Pinpoint the cell where the given text exists, returning its (X, Y) midpoint coordinate. 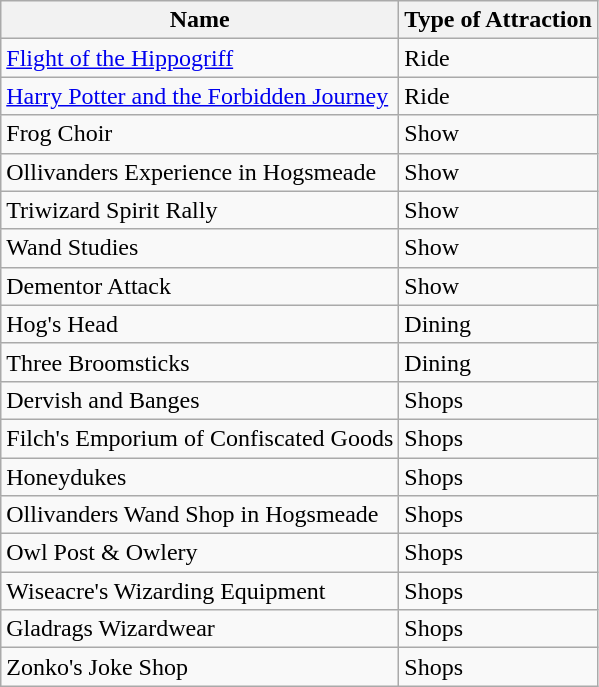
Flight of the Hippogriff (200, 58)
Filch's Emporium of Confiscated Goods (200, 438)
Ollivanders Experience in Hogsmeade (200, 172)
Wiseacre's Wizarding Equipment (200, 591)
Gladrags Wizardwear (200, 629)
Ollivanders Wand Shop in Hogsmeade (200, 515)
Wand Studies (200, 248)
Zonko's Joke Shop (200, 667)
Hog's Head (200, 324)
Type of Attraction (498, 20)
Triwizard Spirit Rally (200, 210)
Honeydukes (200, 477)
Three Broomsticks (200, 362)
Owl Post & Owlery (200, 553)
Frog Choir (200, 134)
Name (200, 20)
Dervish and Banges (200, 400)
Dementor Attack (200, 286)
Harry Potter and the Forbidden Journey (200, 96)
